Detect which cell encompasses the target text, then output its [x, y] center coordinate. 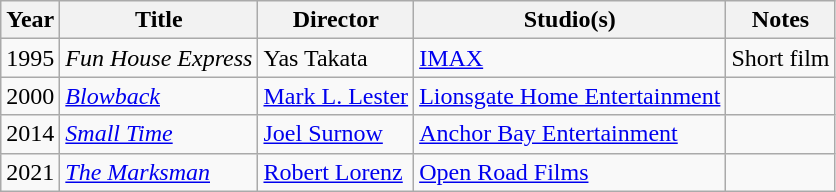
Short film [780, 58]
Mark L. Lester [336, 96]
Year [30, 20]
Yas Takata [336, 58]
Notes [780, 20]
Fun House Express [159, 58]
Anchor Bay Entertainment [570, 134]
1995 [30, 58]
Small Time [159, 134]
Lionsgate Home Entertainment [570, 96]
2014 [30, 134]
The Marksman [159, 172]
Blowback [159, 96]
2000 [30, 96]
Studio(s) [570, 20]
IMAX [570, 58]
Robert Lorenz [336, 172]
2021 [30, 172]
Joel Surnow [336, 134]
Title [159, 20]
Director [336, 20]
Open Road Films [570, 172]
